Scan for the cell matching the given text and deliver its [x, y] coordinate at center. 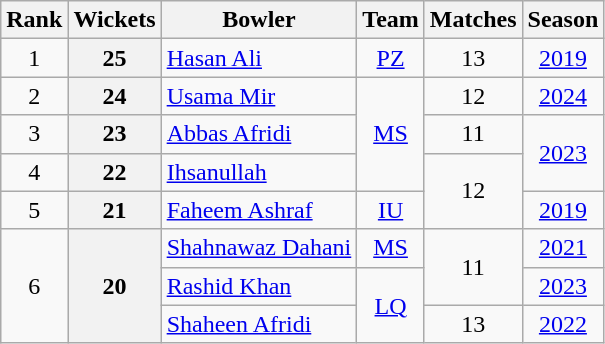
Ihsanullah [259, 172]
3 [34, 134]
Season [563, 20]
IU [391, 210]
LQ [391, 305]
4 [34, 172]
24 [114, 96]
Faheem Ashraf [259, 210]
Shahnawaz Dahani [259, 248]
5 [34, 210]
Rank [34, 20]
Team [391, 20]
Shaheen Afridi [259, 324]
1 [34, 58]
2 [34, 96]
21 [114, 210]
23 [114, 134]
Abbas Afridi [259, 134]
20 [114, 286]
PZ [391, 58]
Usama Mir [259, 96]
Bowler [259, 20]
Wickets [114, 20]
6 [34, 286]
Hasan Ali [259, 58]
2024 [563, 96]
22 [114, 172]
Rashid Khan [259, 286]
2021 [563, 248]
Matches [473, 20]
25 [114, 58]
2022 [563, 324]
